Return the [x, y] coordinate for the center point of the cell that contains the specified text.  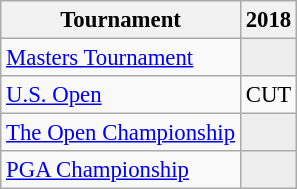
Masters Tournament [121, 58]
Tournament [121, 20]
PGA Championship [121, 170]
The Open Championship [121, 133]
CUT [268, 95]
U.S. Open [121, 95]
2018 [268, 20]
